Find where the given text appears and provide that cell's center as [x, y] coordinate. 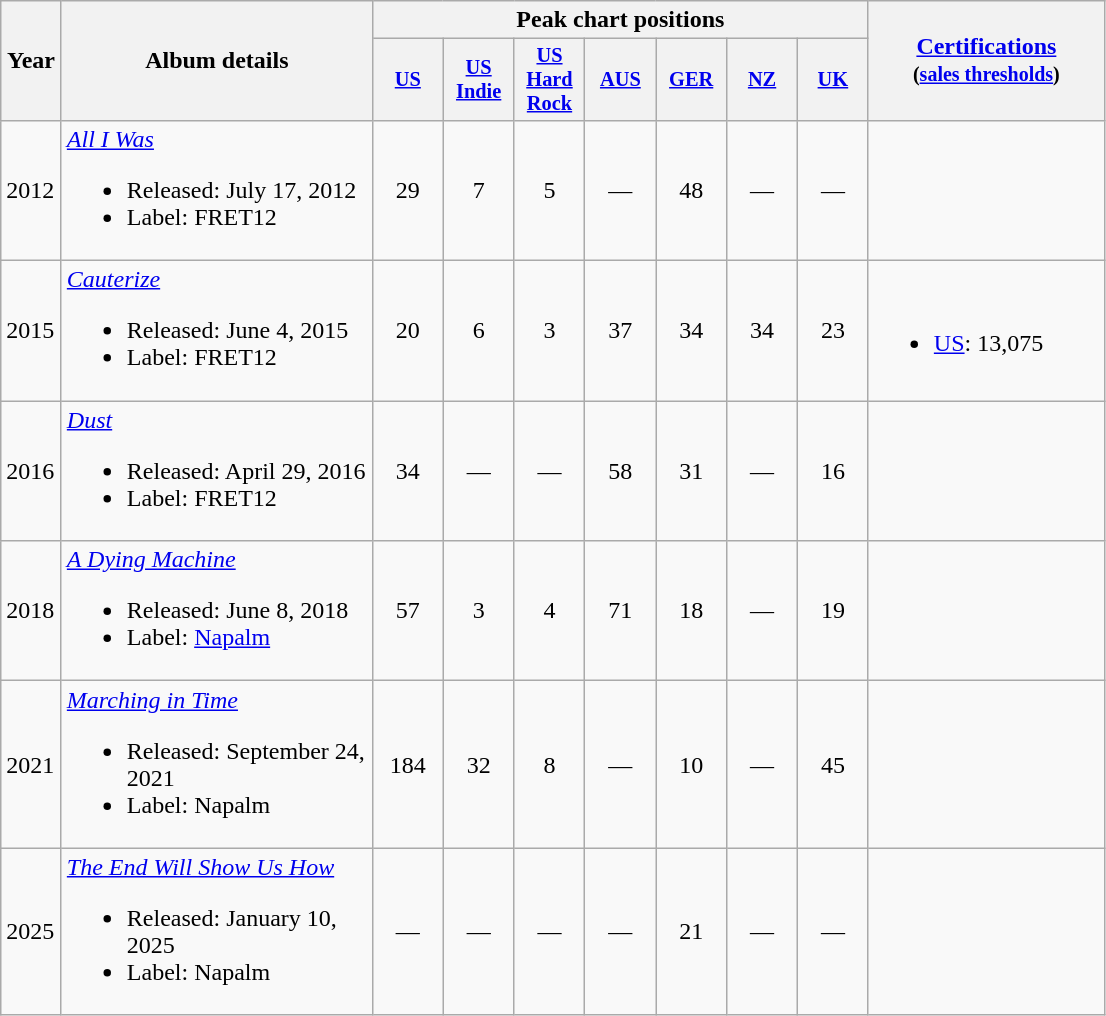
4 [550, 611]
2021 [32, 764]
32 [478, 764]
AUS [620, 80]
US [408, 80]
57 [408, 611]
45 [832, 764]
CauterizeReleased: June 4, 2015Label: FRET12 [216, 331]
19 [832, 611]
20 [408, 331]
US: 13,075 [986, 331]
Certifications(sales thresholds) [986, 61]
71 [620, 611]
2018 [32, 611]
31 [692, 471]
21 [692, 932]
NZ [762, 80]
8 [550, 764]
48 [692, 190]
US Hard Rock [550, 80]
2012 [32, 190]
Year [32, 61]
UK [832, 80]
GER [692, 80]
All I WasReleased: July 17, 2012Label: FRET12 [216, 190]
Album details [216, 61]
2025 [32, 932]
A Dying MachineReleased: June 8, 2018Label: Napalm [216, 611]
2015 [32, 331]
US Indie [478, 80]
Marching in TimeReleased: September 24, 2021Label: Napalm [216, 764]
7 [478, 190]
Peak chart positions [620, 20]
DustReleased: April 29, 2016Label: FRET12 [216, 471]
5 [550, 190]
58 [620, 471]
37 [620, 331]
6 [478, 331]
29 [408, 190]
10 [692, 764]
18 [692, 611]
2016 [32, 471]
16 [832, 471]
184 [408, 764]
The End Will Show Us HowReleased: January 10, 2025Label: Napalm [216, 932]
23 [832, 331]
